For the text-containing cell, return its midpoint in (x, y) coordinate format. 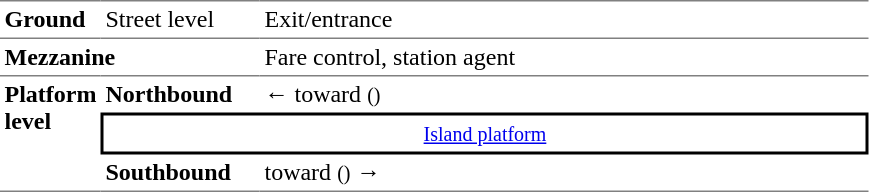
Exit/entrance (564, 20)
Island platform (485, 133)
Ground (50, 20)
Northbound (180, 94)
Platform level (50, 134)
Street level (180, 20)
Fare control, station agent (564, 57)
← toward () (564, 94)
Southbound (180, 173)
toward () → (564, 173)
Mezzanine (130, 57)
